Scan for the cell matching the given text and deliver its (X, Y) coordinate at center. 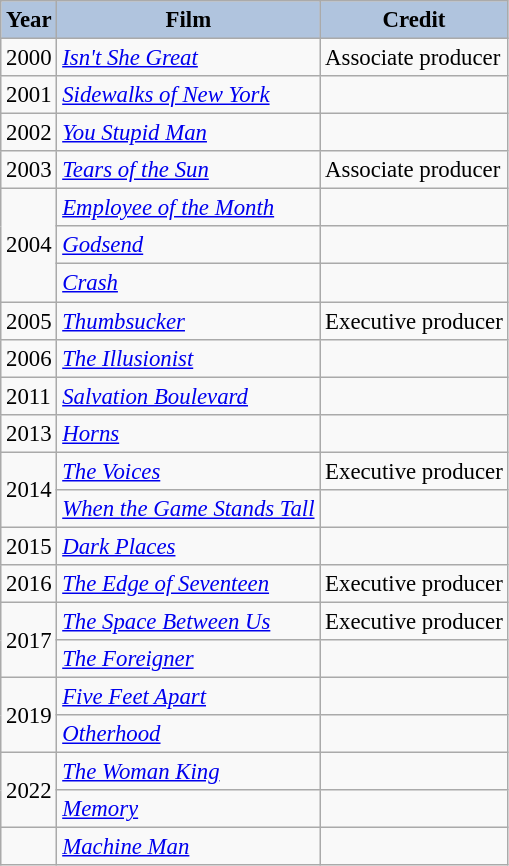
2014 (29, 490)
Crash (188, 283)
The Voices (188, 471)
2004 (29, 246)
Film (188, 20)
Memory (188, 809)
2006 (29, 358)
Godsend (188, 245)
2003 (29, 170)
Tears of the Sun (188, 170)
The Space Between Us (188, 621)
2016 (29, 584)
Credit (414, 20)
When the Game Stands Tall (188, 509)
Horns (188, 433)
Five Feet Apart (188, 697)
Salvation Boulevard (188, 396)
Isn't She Great (188, 58)
Sidewalks of New York (188, 95)
Employee of the Month (188, 208)
2005 (29, 321)
Machine Man (188, 847)
2000 (29, 58)
The Edge of Seventeen (188, 584)
2019 (29, 716)
2015 (29, 546)
2017 (29, 640)
The Woman King (188, 772)
Year (29, 20)
2002 (29, 133)
2001 (29, 95)
The Foreigner (188, 659)
Dark Places (188, 546)
2011 (29, 396)
Thumbsucker (188, 321)
You Stupid Man (188, 133)
Otherhood (188, 734)
2022 (29, 790)
2013 (29, 433)
The Illusionist (188, 358)
